Identify which cell holds the provided text, then report its (X, Y) central coordinate. 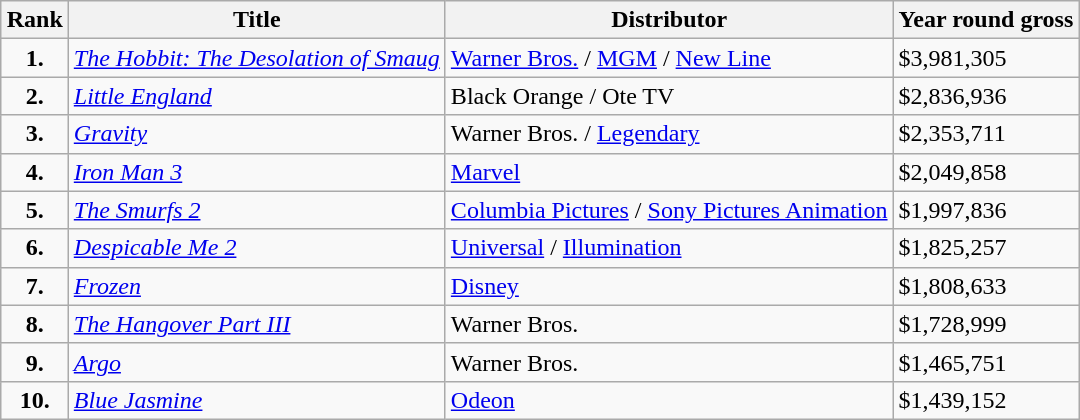
7. (34, 286)
$3,981,305 (986, 58)
2. (34, 96)
$2,353,711 (986, 134)
Disney (669, 286)
Title (256, 20)
$1,465,751 (986, 362)
$1,808,633 (986, 286)
8. (34, 324)
Year round gross (986, 20)
Gravity (256, 134)
5. (34, 210)
Marvel (669, 172)
Blue Jasmine (256, 400)
$1,997,836 (986, 210)
10. (34, 400)
$1,439,152 (986, 400)
Argo (256, 362)
Columbia Pictures / Sony Pictures Animation (669, 210)
Warner Bros. / MGM / New Line (669, 58)
Little England (256, 96)
$2,836,936 (986, 96)
4. (34, 172)
$2,049,858 (986, 172)
Universal / Illumination (669, 248)
$1,728,999 (986, 324)
3. (34, 134)
The Smurfs 2 (256, 210)
Warner Bros. / Legendary (669, 134)
The Hangover Part III (256, 324)
Despicable Me 2 (256, 248)
6. (34, 248)
The Hobbit: The Desolation of Smaug (256, 58)
Iron Man 3 (256, 172)
Frozen (256, 286)
Distributor (669, 20)
9. (34, 362)
Black Orange / Ote TV (669, 96)
$1,825,257 (986, 248)
Rank (34, 20)
1. (34, 58)
Odeon (669, 400)
